Find where the given text appears and provide that cell's center as (X, Y) coordinate. 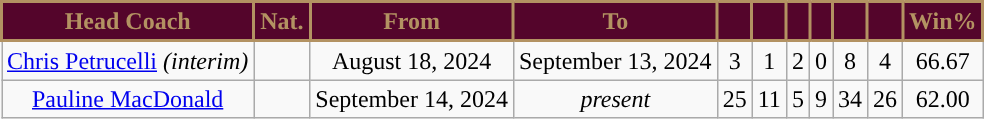
62.00 (943, 99)
8 (850, 60)
25 (734, 99)
34 (850, 99)
Head Coach (128, 22)
Pauline MacDonald (128, 99)
September 13, 2024 (615, 60)
present (615, 99)
September 14, 2024 (412, 99)
Win% (943, 22)
2 (798, 60)
66.67 (943, 60)
Chris Petrucelli (interim) (128, 60)
9 (820, 99)
August 18, 2024 (412, 60)
0 (820, 60)
Nat. (282, 22)
5 (798, 99)
26 (886, 99)
4 (886, 60)
From (412, 22)
11 (769, 99)
To (615, 22)
3 (734, 60)
1 (769, 60)
